Capture the cell that displays the provided text and extract its (x, y) central coordinate. 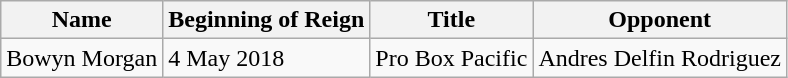
Title (452, 20)
Name (82, 20)
Bowyn Morgan (82, 58)
Opponent (660, 20)
Beginning of Reign (266, 20)
Pro Box Pacific (452, 58)
Andres Delfin Rodriguez (660, 58)
4 May 2018 (266, 58)
